Provide the (X, Y) coordinate of the cell's center where the given text is located.  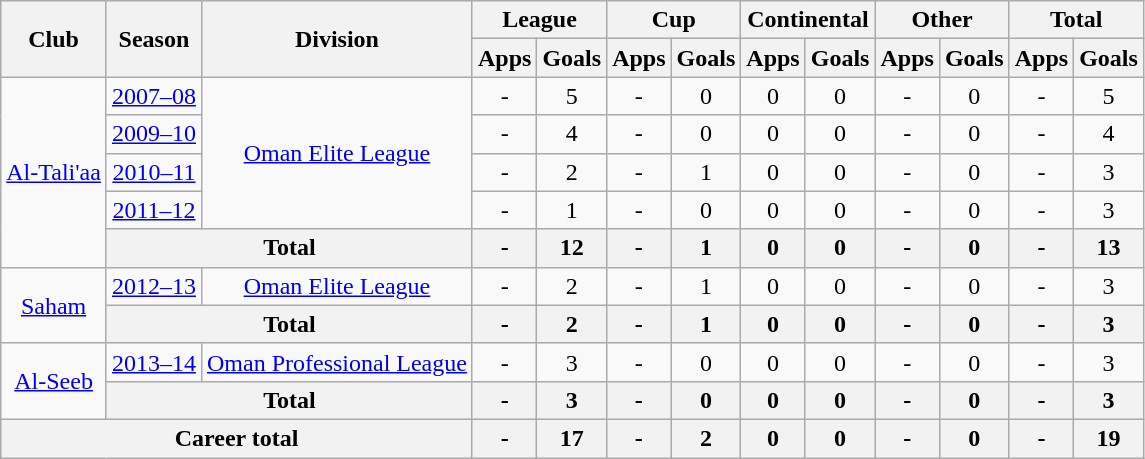
13 (1109, 248)
League (539, 20)
Al-Seeb (54, 381)
19 (1109, 438)
Division (336, 39)
2009–10 (154, 134)
Other (942, 20)
2013–14 (154, 362)
2007–08 (154, 96)
17 (572, 438)
2012–13 (154, 286)
Cup (674, 20)
Al-Tali'aa (54, 172)
Club (54, 39)
Oman Professional League (336, 362)
Season (154, 39)
Career total (237, 438)
Continental (808, 20)
2010–11 (154, 172)
2011–12 (154, 210)
Saham (54, 305)
12 (572, 248)
